Return [x, y] of the center of cell containing provided text 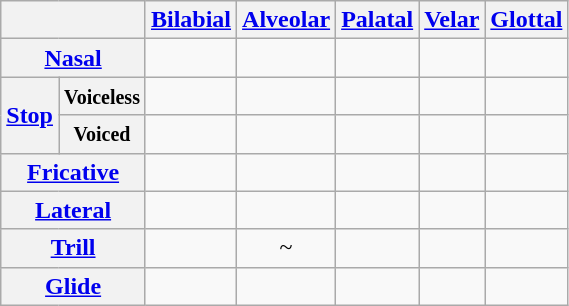
Alveolar [286, 20]
Fricative [74, 172]
Voiced [102, 134]
Bilabial [190, 20]
Glottal [526, 20]
Trill [74, 248]
Palatal [378, 20]
Velar [452, 20]
Nasal [74, 58]
Lateral [74, 210]
~ [286, 248]
Glide [74, 286]
Stop [30, 115]
Voiceless [102, 96]
